Pinpoint the cell where the given text exists, returning its [X, Y] midpoint coordinate. 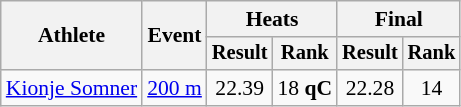
22.28 [370, 88]
200 m [174, 88]
18 qC [304, 88]
Final [398, 19]
Heats [272, 19]
Event [174, 36]
22.39 [240, 88]
Athlete [72, 36]
14 [432, 88]
Kionje Somner [72, 88]
